Detect which cell encompasses the target text, then output its (X, Y) center coordinate. 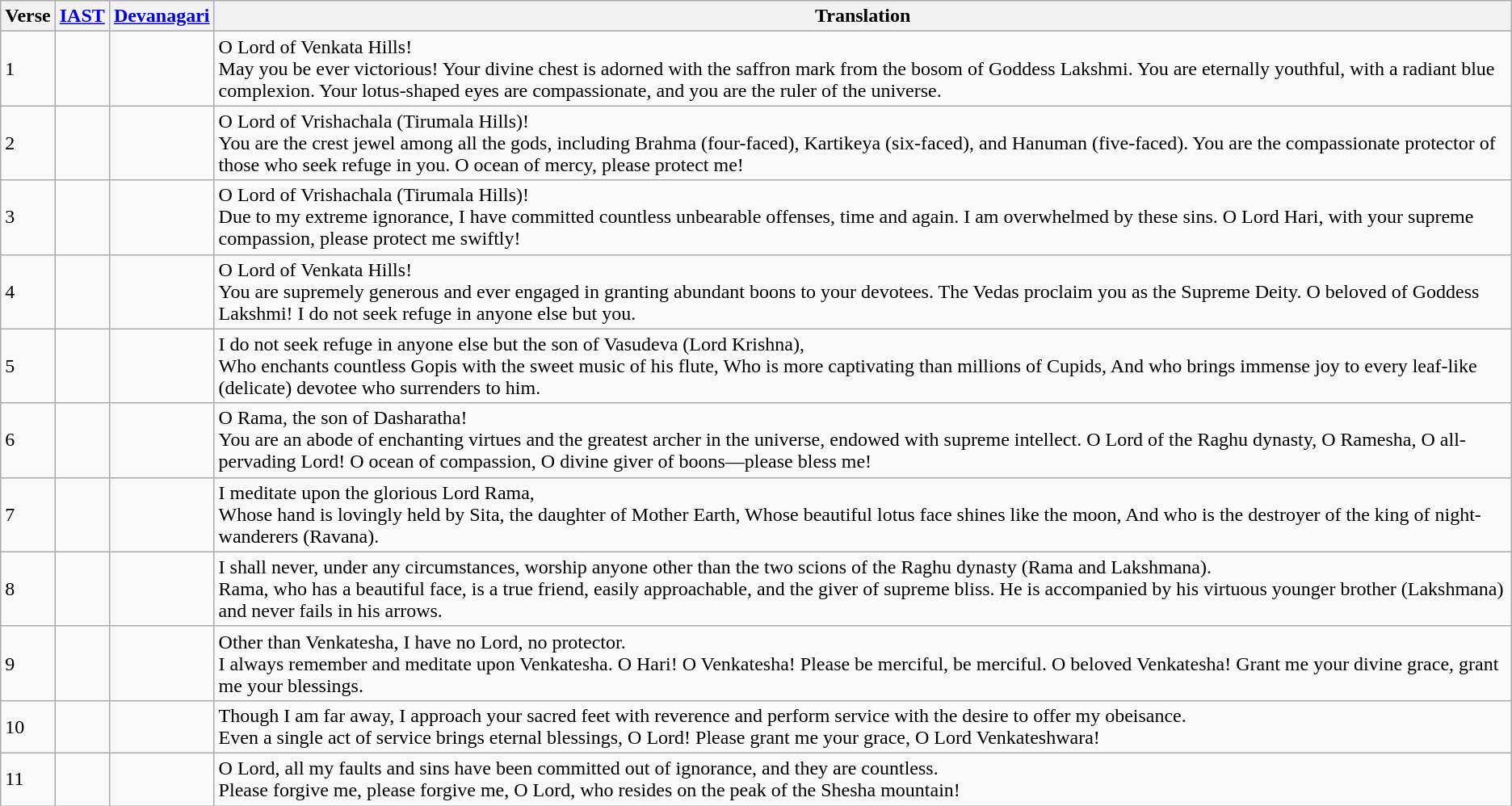
Translation (863, 16)
3 (28, 217)
1 (28, 69)
11 (28, 779)
7 (28, 514)
Verse (28, 16)
9 (28, 663)
10 (28, 727)
8 (28, 589)
4 (28, 292)
6 (28, 440)
IAST (82, 16)
2 (28, 143)
Devanagari (162, 16)
5 (28, 366)
